From the cell containing the given text, extract its center point as [X, Y] coordinate. 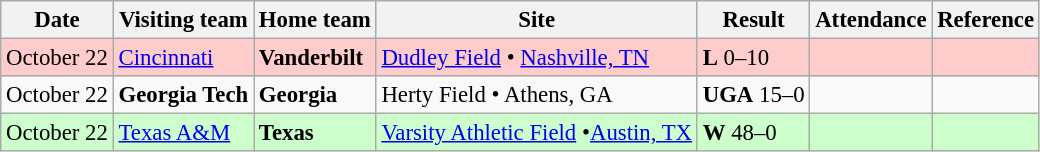
Cincinnati [183, 58]
Attendance [871, 20]
Georgia [316, 95]
UGA 15–0 [753, 95]
Date [57, 20]
W 48–0 [753, 133]
Home team [316, 20]
Vanderbilt [316, 58]
Texas A&M [183, 133]
Georgia Tech [183, 95]
Dudley Field • Nashville, TN [536, 58]
Visiting team [183, 20]
Result [753, 20]
Herty Field • Athens, GA [536, 95]
Reference [986, 20]
Varsity Athletic Field •Austin, TX [536, 133]
Site [536, 20]
L 0–10 [753, 58]
Texas [316, 133]
